Return (x, y) of the center of cell containing provided text 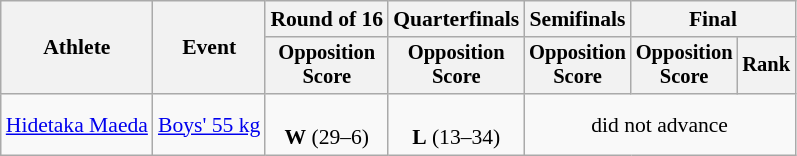
L (13–34) (456, 124)
Final (713, 19)
W (29–6) (326, 124)
Rank (766, 66)
Athlete (77, 48)
Boys' 55 kg (209, 124)
Event (209, 48)
Hidetaka Maeda (77, 124)
did not advance (660, 124)
Quarterfinals (456, 19)
Semifinals (578, 19)
Round of 16 (326, 19)
